Determine the [X, Y] coordinate at the center of the cell enclosing the given text.  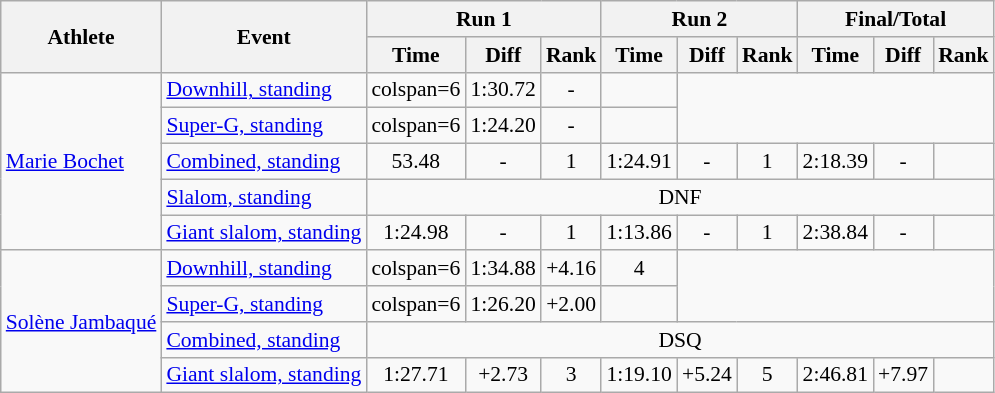
1:24.91 [638, 162]
Slalom, standing [264, 197]
Run 2 [699, 19]
Event [264, 36]
3 [572, 375]
+2.73 [502, 375]
1:24.20 [502, 126]
1:24.98 [416, 233]
2:18.39 [836, 162]
2:38.84 [836, 233]
1:30.72 [502, 90]
+5.24 [707, 375]
+2.00 [572, 304]
53.48 [416, 162]
1:19.10 [638, 375]
+7.97 [903, 375]
DNF [680, 197]
Athlete [82, 36]
Final/Total [896, 19]
2:46.81 [836, 375]
1:27.71 [416, 375]
Marie Bochet [82, 161]
Solène Jambaqué [82, 322]
5 [768, 375]
1:13.86 [638, 233]
1:26.20 [502, 304]
1:34.88 [502, 269]
DSQ [680, 340]
Run 1 [484, 19]
+4.16 [572, 269]
4 [638, 269]
